Detect which cell encompasses the target text, then output its [x, y] center coordinate. 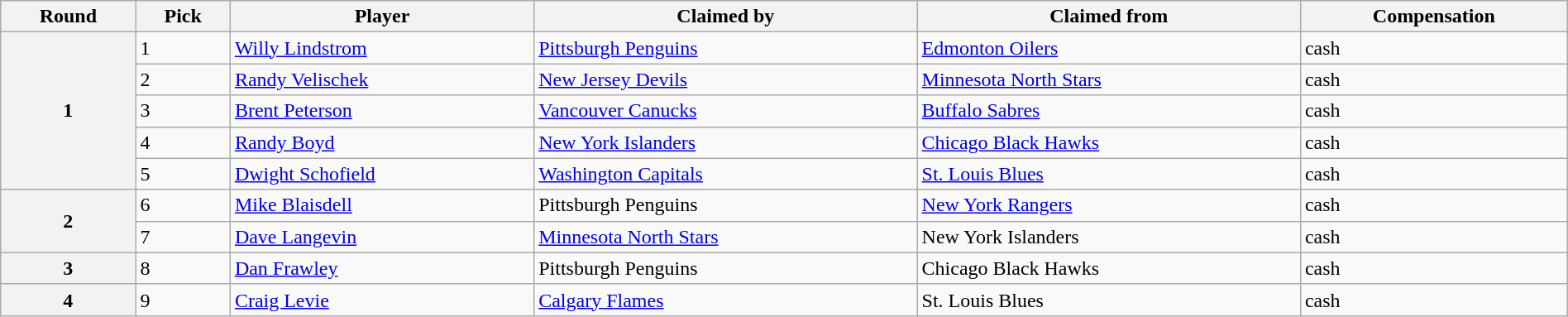
Round [68, 17]
Dave Langevin [382, 237]
Mike Blaisdell [382, 205]
6 [183, 205]
Willy Lindstrom [382, 48]
Edmonton Oilers [1108, 48]
Washington Capitals [726, 174]
Randy Velischek [382, 79]
Claimed from [1108, 17]
New Jersey Devils [726, 79]
Craig Levie [382, 300]
Vancouver Canucks [726, 111]
8 [183, 268]
5 [183, 174]
Pick [183, 17]
Compensation [1434, 17]
Claimed by [726, 17]
Dan Frawley [382, 268]
Buffalo Sabres [1108, 111]
9 [183, 300]
New York Rangers [1108, 205]
Brent Peterson [382, 111]
Calgary Flames [726, 300]
7 [183, 237]
Dwight Schofield [382, 174]
Player [382, 17]
Randy Boyd [382, 142]
